Determine the (x, y) coordinate at the center of the cell enclosing the given text.  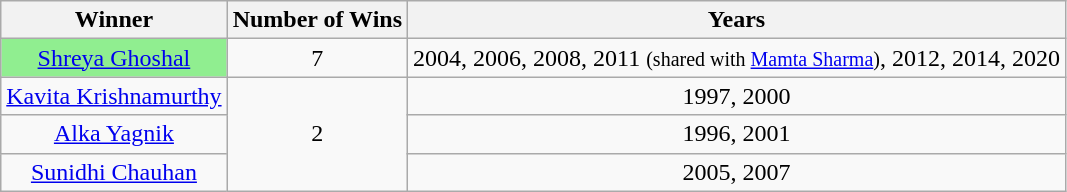
1996, 2001 (737, 134)
Kavita Krishnamurthy (114, 96)
Alka Yagnik (114, 134)
Sunidhi Chauhan (114, 172)
2005, 2007 (737, 172)
2004, 2006, 2008, 2011 (shared with Mamta Sharma), 2012, 2014, 2020 (737, 58)
1997, 2000 (737, 96)
Number of Wins (317, 20)
7 (317, 58)
2 (317, 134)
Winner (114, 20)
Shreya Ghoshal (114, 58)
Years (737, 20)
